Provide the [x, y] coordinate of the cell's center where the given text is located.  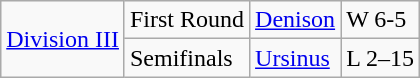
L 2–15 [380, 58]
W 6-5 [380, 20]
First Round [186, 20]
Division III [63, 39]
Ursinus [296, 58]
Denison [296, 20]
Semifinals [186, 58]
